Find where the given text appears and provide that cell's center as [X, Y] coordinate. 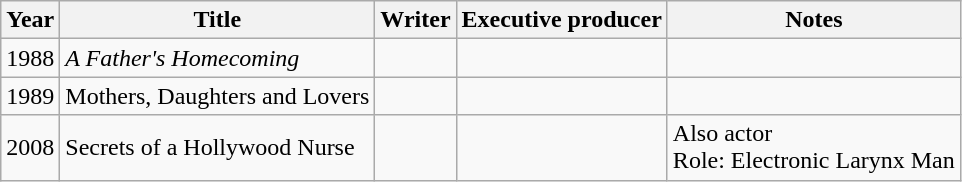
Mothers, Daughters and Lovers [218, 96]
Notes [814, 20]
Year [30, 20]
Secrets of a Hollywood Nurse [218, 148]
A Father's Homecoming [218, 58]
1989 [30, 96]
1988 [30, 58]
2008 [30, 148]
Writer [416, 20]
Title [218, 20]
Executive producer [562, 20]
Also actorRole: Electronic Larynx Man [814, 148]
